Determine the [x, y] coordinate at the center of the cell enclosing the given text.  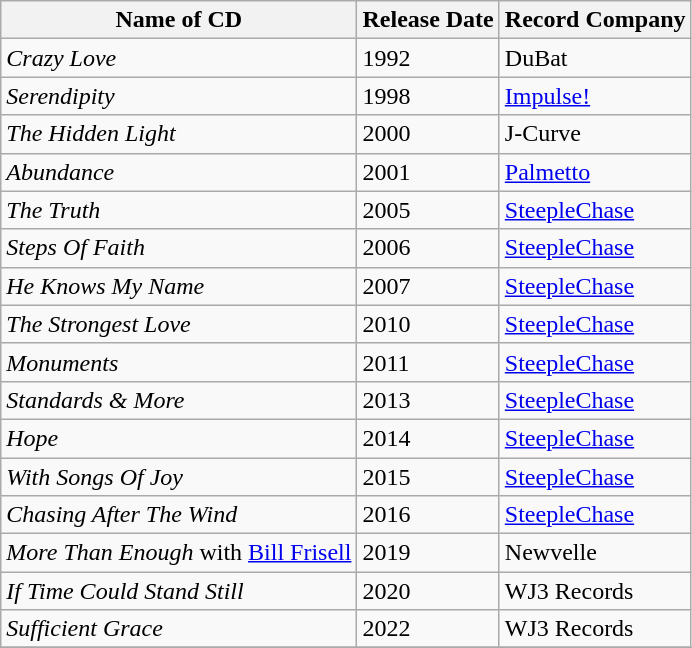
2016 [428, 515]
2015 [428, 477]
2013 [428, 400]
Serendipity [179, 96]
2010 [428, 324]
Release Date [428, 20]
Crazy Love [179, 58]
DuBat [595, 58]
Chasing After The Wind [179, 515]
Palmetto [595, 172]
Monuments [179, 362]
If Time Could Stand Still [179, 591]
The Strongest Love [179, 324]
2001 [428, 172]
Impulse! [595, 96]
J-Curve [595, 134]
Steps Of Faith [179, 248]
More Than Enough with Bill Frisell [179, 553]
With Songs Of Joy [179, 477]
1992 [428, 58]
2014 [428, 438]
2005 [428, 210]
2019 [428, 553]
Hope [179, 438]
2020 [428, 591]
2022 [428, 629]
2000 [428, 134]
Record Company [595, 20]
Abundance [179, 172]
Name of CD [179, 20]
2006 [428, 248]
Standards & More [179, 400]
2007 [428, 286]
Newvelle [595, 553]
Sufficient Grace [179, 629]
He Knows My Name [179, 286]
1998 [428, 96]
2011 [428, 362]
The Truth [179, 210]
The Hidden Light [179, 134]
